Output the (X, Y) coordinate of the center of the cell containing the given text.  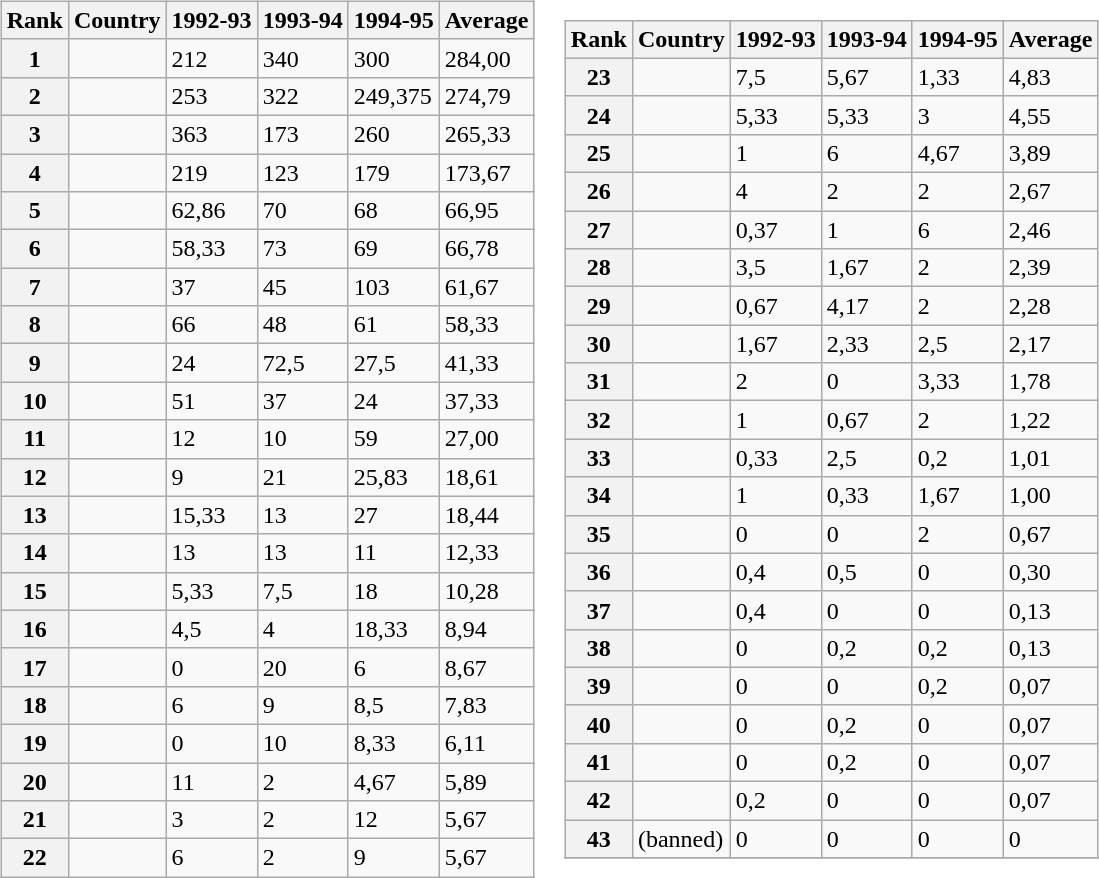
173,67 (486, 173)
(banned) (681, 839)
18,33 (394, 629)
41,33 (486, 363)
212 (212, 58)
41 (598, 762)
19 (34, 743)
18,44 (486, 515)
10,28 (486, 591)
284,00 (486, 58)
4,17 (866, 306)
5,89 (486, 781)
300 (394, 58)
7 (34, 287)
363 (212, 134)
25,83 (394, 477)
34 (598, 496)
15 (34, 591)
1,01 (1050, 458)
260 (394, 134)
33 (598, 458)
2,28 (1050, 306)
173 (302, 134)
31 (598, 382)
2,67 (1050, 192)
30 (598, 344)
1,22 (1050, 420)
42 (598, 801)
8,5 (394, 705)
274,79 (486, 96)
18,61 (486, 477)
29 (598, 306)
14 (34, 553)
6,11 (486, 743)
4,5 (212, 629)
8 (34, 325)
123 (302, 173)
59 (394, 439)
0,30 (1050, 572)
43 (598, 839)
3,5 (776, 268)
0,37 (776, 230)
70 (302, 211)
265,33 (486, 134)
15,33 (212, 515)
219 (212, 173)
322 (302, 96)
23 (598, 77)
2,46 (1050, 230)
3,33 (958, 382)
2,33 (866, 344)
16 (34, 629)
0,5 (866, 572)
26 (598, 192)
66,95 (486, 211)
4,83 (1050, 77)
73 (302, 249)
36 (598, 572)
27,5 (394, 363)
4,55 (1050, 115)
62,86 (212, 211)
35 (598, 534)
249,375 (394, 96)
1,33 (958, 77)
2,17 (1050, 344)
66 (212, 325)
48 (302, 325)
45 (302, 287)
68 (394, 211)
51 (212, 401)
27,00 (486, 439)
8,94 (486, 629)
25 (598, 153)
22 (34, 858)
12,33 (486, 553)
3,89 (1050, 153)
37,33 (486, 401)
61 (394, 325)
38 (598, 648)
66,78 (486, 249)
1,78 (1050, 382)
8,67 (486, 667)
28 (598, 268)
8,33 (394, 743)
7,83 (486, 705)
253 (212, 96)
2,39 (1050, 268)
40 (598, 724)
17 (34, 667)
103 (394, 287)
61,67 (486, 287)
340 (302, 58)
32 (598, 420)
1,00 (1050, 496)
69 (394, 249)
5 (34, 211)
72,5 (302, 363)
179 (394, 173)
39 (598, 686)
